Search for the cell housing the specified text and yield its [X, Y] center coordinate. 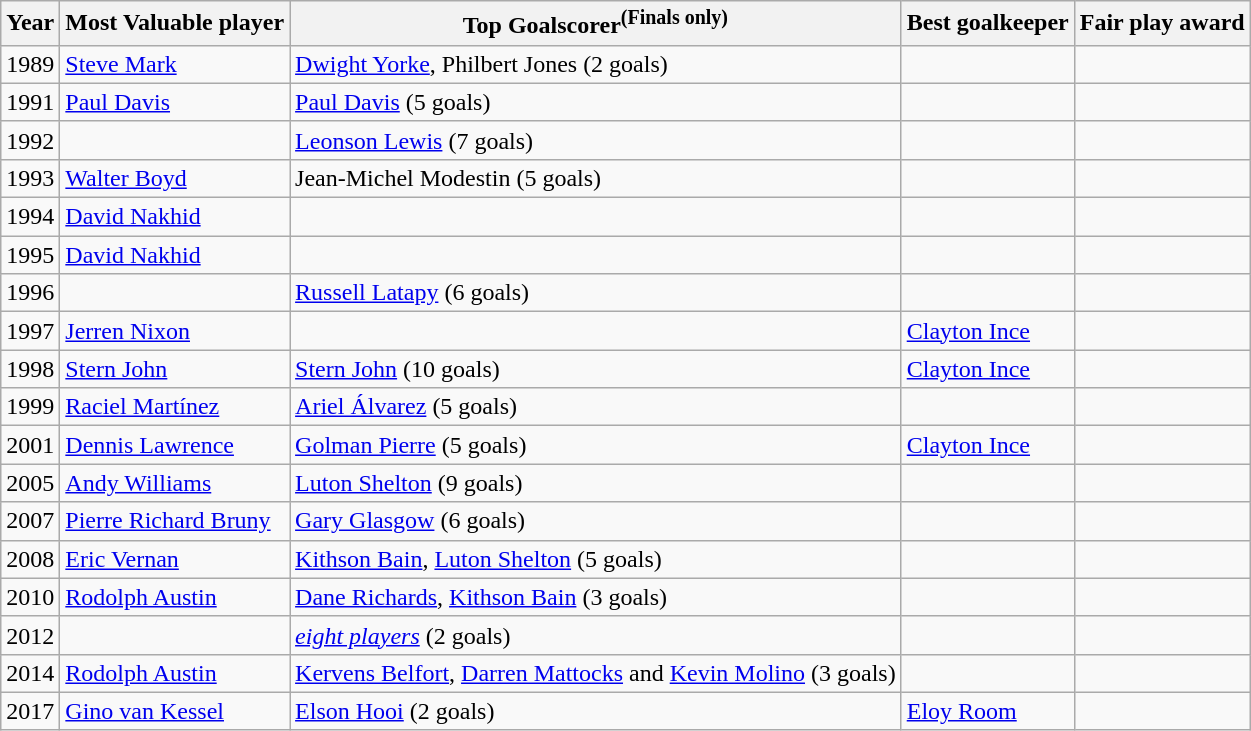
Gino van Kessel [175, 711]
Eloy Room [988, 711]
Most Valuable player [175, 24]
Raciel Martínez [175, 407]
2012 [30, 635]
1991 [30, 102]
Gary Glasgow (6 goals) [596, 521]
Paul Davis (5 goals) [596, 102]
Ariel Álvarez (5 goals) [596, 407]
2007 [30, 521]
2001 [30, 445]
1997 [30, 331]
Dennis Lawrence [175, 445]
Best goalkeeper [988, 24]
Dwight Yorke, Philbert Jones (2 goals) [596, 64]
Leonson Lewis (7 goals) [596, 140]
1996 [30, 293]
1998 [30, 369]
Paul Davis [175, 102]
1995 [30, 255]
Stern John [175, 369]
1989 [30, 64]
Top Goalscorer(Finals only) [596, 24]
2017 [30, 711]
Luton Shelton (9 goals) [596, 483]
2005 [30, 483]
Elson Hooi (2 goals) [596, 711]
Pierre Richard Bruny [175, 521]
Andy Williams [175, 483]
1993 [30, 178]
Year [30, 24]
Kithson Bain, Luton Shelton (5 goals) [596, 559]
eight players (2 goals) [596, 635]
1994 [30, 217]
1992 [30, 140]
1999 [30, 407]
Russell Latapy (6 goals) [596, 293]
Steve Mark [175, 64]
Fair play award [1162, 24]
Kervens Belfort, Darren Mattocks and Kevin Molino (3 goals) [596, 673]
Walter Boyd [175, 178]
Eric Vernan [175, 559]
2014 [30, 673]
Golman Pierre (5 goals) [596, 445]
Jean-Michel Modestin (5 goals) [596, 178]
Jerren Nixon [175, 331]
Dane Richards, Kithson Bain (3 goals) [596, 597]
2010 [30, 597]
2008 [30, 559]
Stern John (10 goals) [596, 369]
